Provide the (x, y) coordinate of the cell's center where the given text is located.  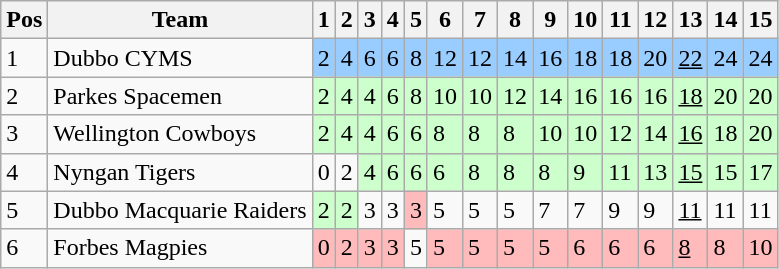
17 (760, 172)
Dubbo CYMS (180, 58)
22 (690, 58)
Pos (24, 20)
Wellington Cowboys (180, 134)
Parkes Spacemen (180, 96)
Nyngan Tigers (180, 172)
Dubbo Macquarie Raiders (180, 210)
Forbes Magpies (180, 248)
Team (180, 20)
